Detect which cell encompasses the target text, then output its (X, Y) center coordinate. 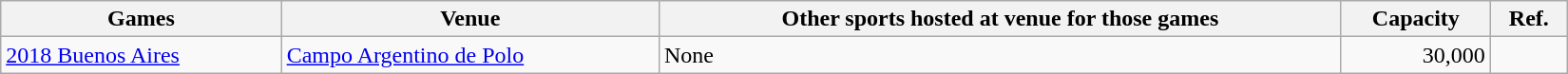
Games (141, 19)
2018 Buenos Aires (141, 55)
None (1000, 55)
Campo Argentino de Polo (469, 55)
30,000 (1416, 55)
Capacity (1416, 19)
Ref. (1528, 19)
Other sports hosted at venue for those games (1000, 19)
Venue (469, 19)
